Output the [x, y] coordinate of the center of the cell containing the given text.  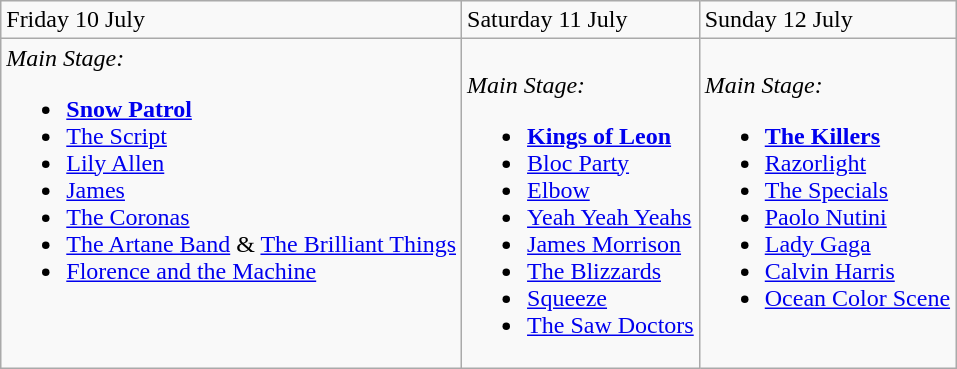
Saturday 11 July [581, 20]
Sunday 12 July [827, 20]
Main Stage:The KillersRazorlightThe SpecialsPaolo NutiniLady GagaCalvin HarrisOcean Color Scene [827, 204]
Main Stage:Snow PatrolThe ScriptLily AllenJamesThe CoronasThe Artane Band & The Brilliant ThingsFlorence and the Machine [232, 204]
Main Stage:Kings of LeonBloc PartyElbowYeah Yeah YeahsJames MorrisonThe BlizzardsSqueezeThe Saw Doctors [581, 204]
Friday 10 July [232, 20]
